Locate the cell with the specified text and output its (x, y) center coordinate. 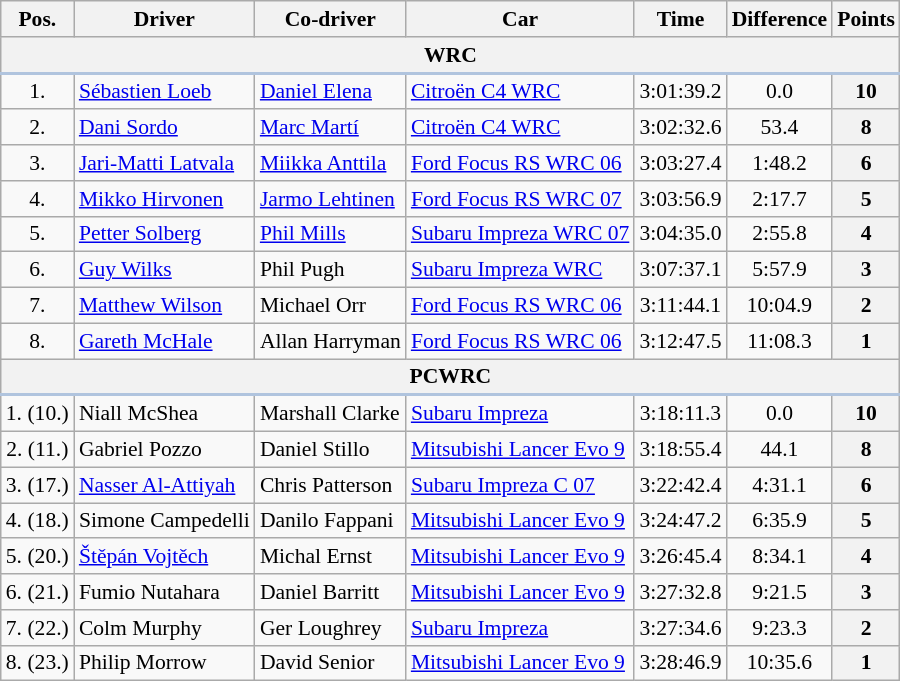
3:03:56.9 (680, 199)
Phil Pugh (330, 270)
Subaru Impreza WRC (520, 270)
3:18:55.4 (680, 450)
3:02:32.6 (680, 128)
3:11:44.1 (680, 306)
8. (23.) (38, 663)
David Senior (330, 663)
3:22:42.4 (680, 485)
4. (18.) (38, 521)
2:55.8 (780, 234)
Difference (780, 19)
Driver (164, 19)
6. (38, 270)
Simone Campedelli (164, 521)
4. (38, 199)
3:12:47.5 (680, 341)
44.1 (780, 450)
Sébastien Loeb (164, 91)
10:35.6 (780, 663)
3:18:11.3 (680, 413)
1. (38, 91)
Guy Wilks (164, 270)
Philip Morrow (164, 663)
7. (22.) (38, 628)
3:24:47.2 (680, 521)
Car (520, 19)
3:27:34.6 (680, 628)
3. (17.) (38, 485)
3:07:37.1 (680, 270)
Points (866, 19)
8:34.1 (780, 557)
Danilo Fappani (330, 521)
Chris Patterson (330, 485)
3:28:46.9 (680, 663)
Štěpán Vojtěch (164, 557)
Petter Solberg (164, 234)
Dani Sordo (164, 128)
Michael Orr (330, 306)
Subaru Impreza C 07 (520, 485)
2. (11.) (38, 450)
Jarmo Lehtinen (330, 199)
Matthew Wilson (164, 306)
7. (38, 306)
WRC (450, 55)
Jari-Matti Latvala (164, 163)
3:03:27.4 (680, 163)
PCWRC (450, 377)
5. (38, 234)
Ford Focus RS WRC 07 (520, 199)
10:04.9 (780, 306)
1:48.2 (780, 163)
11:08.3 (780, 341)
Ger Loughrey (330, 628)
Daniel Stillo (330, 450)
Gareth McHale (164, 341)
3. (38, 163)
Subaru Impreza WRC 07 (520, 234)
Fumio Nutahara (164, 592)
Phil Mills (330, 234)
3:01:39.2 (680, 91)
Daniel Elena (330, 91)
6:35.9 (780, 521)
9:23.3 (780, 628)
3:26:45.4 (680, 557)
2:17.7 (780, 199)
1. (10.) (38, 413)
Marc Martí (330, 128)
Allan Harryman (330, 341)
Marshall Clarke (330, 413)
Pos. (38, 19)
Daniel Barritt (330, 592)
Michal Ernst (330, 557)
Gabriel Pozzo (164, 450)
5:57.9 (780, 270)
9:21.5 (780, 592)
53.4 (780, 128)
Nasser Al-Attiyah (164, 485)
3:04:35.0 (680, 234)
2. (38, 128)
3:27:32.8 (680, 592)
8. (38, 341)
5. (20.) (38, 557)
Time (680, 19)
4:31.1 (780, 485)
Co-driver (330, 19)
Colm Murphy (164, 628)
Niall McShea (164, 413)
Mikko Hirvonen (164, 199)
6. (21.) (38, 592)
Miikka Anttila (330, 163)
